Search for the cell housing the specified text and yield its [x, y] center coordinate. 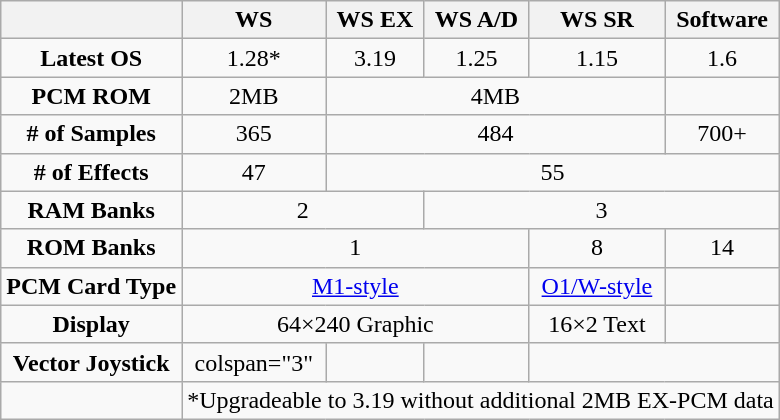
# of Samples [92, 134]
1.28* [254, 58]
WS EX [375, 20]
M1-style [356, 286]
# of Effects [92, 172]
3.19 [375, 58]
14 [722, 248]
colspan="3" [254, 362]
4MB [496, 96]
PCM Card Type [92, 286]
64×240 Graphic [356, 324]
2 [303, 210]
55 [552, 172]
1.15 [597, 58]
1.6 [722, 58]
Display [92, 324]
*Upgradeable to 3.19 without additional 2MB EX-PCM data [481, 400]
ROM Banks [92, 248]
WS [254, 20]
Software [722, 20]
Latest OS [92, 58]
16×2 Text [597, 324]
484 [496, 134]
1.25 [476, 58]
PCM ROM [92, 96]
8 [597, 248]
2MB [254, 96]
700+ [722, 134]
Vector Joystick [92, 362]
O1/W-style [597, 286]
47 [254, 172]
1 [356, 248]
WS SR [597, 20]
RAM Banks [92, 210]
3 [602, 210]
WS A/D [476, 20]
365 [254, 134]
